Capture the cell that displays the provided text and extract its [x, y] central coordinate. 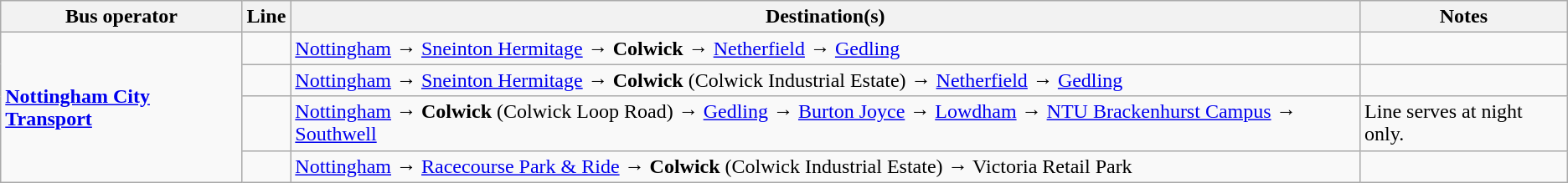
Nottingham → Sneinton Hermitage → Colwick (Colwick Industrial Estate) → Netherfield → Gedling [826, 80]
Bus operator [121, 17]
Nottingham City Transport [121, 107]
Nottingham → Sneinton Hermitage → Colwick → Netherfield → Gedling [826, 48]
Line [266, 17]
Line serves at night only. [1464, 124]
Notes [1464, 17]
Nottingham → Colwick (Colwick Loop Road) → Gedling → Burton Joyce → Lowdham → NTU Brackenhurst Campus → Southwell [826, 124]
Destination(s) [826, 17]
Nottingham → Racecourse Park & Ride → Colwick (Colwick Industrial Estate) → Victoria Retail Park [826, 166]
